Determine the [X, Y] coordinate at the center of the cell enclosing the given text.  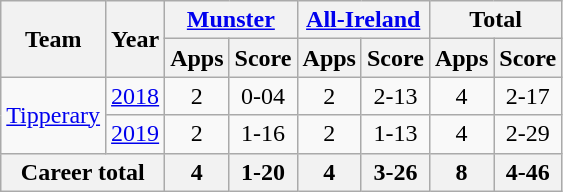
Tipperary [54, 115]
2-29 [528, 134]
2-17 [528, 96]
1-20 [263, 172]
2019 [136, 134]
All-Ireland [363, 20]
Year [136, 39]
Team [54, 39]
3-26 [395, 172]
2-13 [395, 96]
2018 [136, 96]
1-13 [395, 134]
Total [495, 20]
Career total [83, 172]
1-16 [263, 134]
Munster [231, 20]
8 [461, 172]
0-04 [263, 96]
4-46 [528, 172]
